Find where the given text appears and provide that cell's center as [x, y] coordinate. 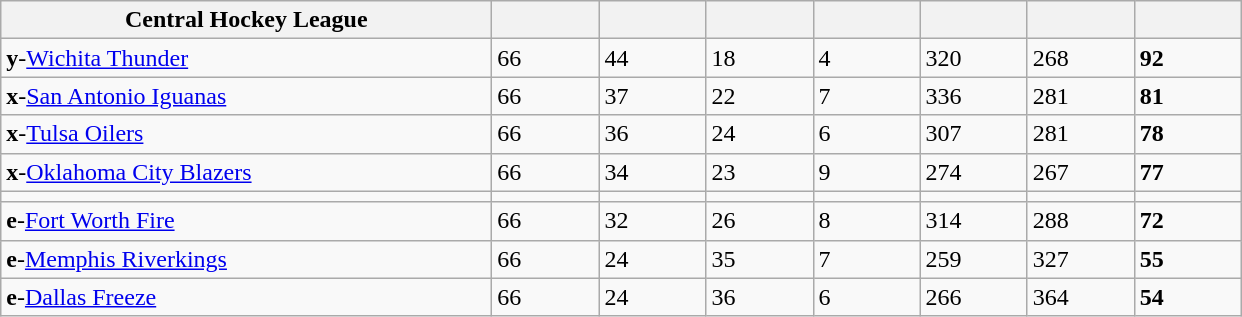
92 [1188, 58]
259 [974, 259]
4 [866, 58]
314 [974, 221]
54 [1188, 297]
288 [1080, 221]
x-Tulsa Oilers [246, 134]
e-Memphis Riverkings [246, 259]
37 [652, 96]
55 [1188, 259]
Central Hockey League [246, 20]
32 [652, 221]
307 [974, 134]
x-San Antonio Iguanas [246, 96]
y-Wichita Thunder [246, 58]
22 [760, 96]
336 [974, 96]
78 [1188, 134]
26 [760, 221]
72 [1188, 221]
77 [1188, 172]
18 [760, 58]
44 [652, 58]
e-Fort Worth Fire [246, 221]
e-Dallas Freeze [246, 297]
35 [760, 259]
34 [652, 172]
23 [760, 172]
81 [1188, 96]
274 [974, 172]
267 [1080, 172]
268 [1080, 58]
364 [1080, 297]
9 [866, 172]
266 [974, 297]
x-Oklahoma City Blazers [246, 172]
327 [1080, 259]
8 [866, 221]
320 [974, 58]
